Scan for the cell matching the given text and deliver its (X, Y) coordinate at center. 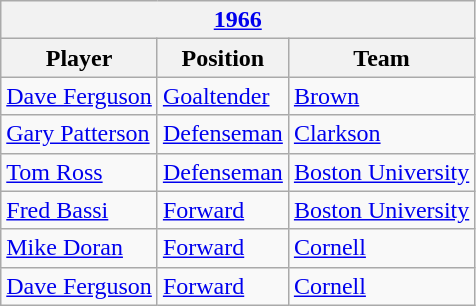
Goaltender (222, 96)
Gary Patterson (80, 134)
Fred Bassi (80, 210)
1966 (238, 20)
Brown (381, 96)
Player (80, 58)
Position (222, 58)
Tom Ross (80, 172)
Mike Doran (80, 248)
Team (381, 58)
Clarkson (381, 134)
